Capture the cell that displays the provided text and extract its [x, y] central coordinate. 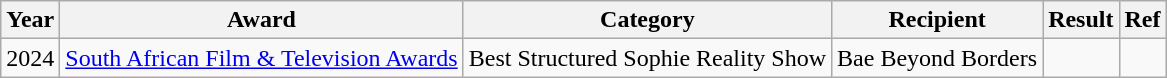
Bae Beyond Borders [938, 58]
Category [647, 20]
2024 [30, 58]
Result [1081, 20]
Recipient [938, 20]
Award [262, 20]
Year [30, 20]
Best Structured Sophie Reality Show [647, 58]
Ref [1142, 20]
South African Film & Television Awards [262, 58]
